Pinpoint the cell where the given text exists, returning its (X, Y) midpoint coordinate. 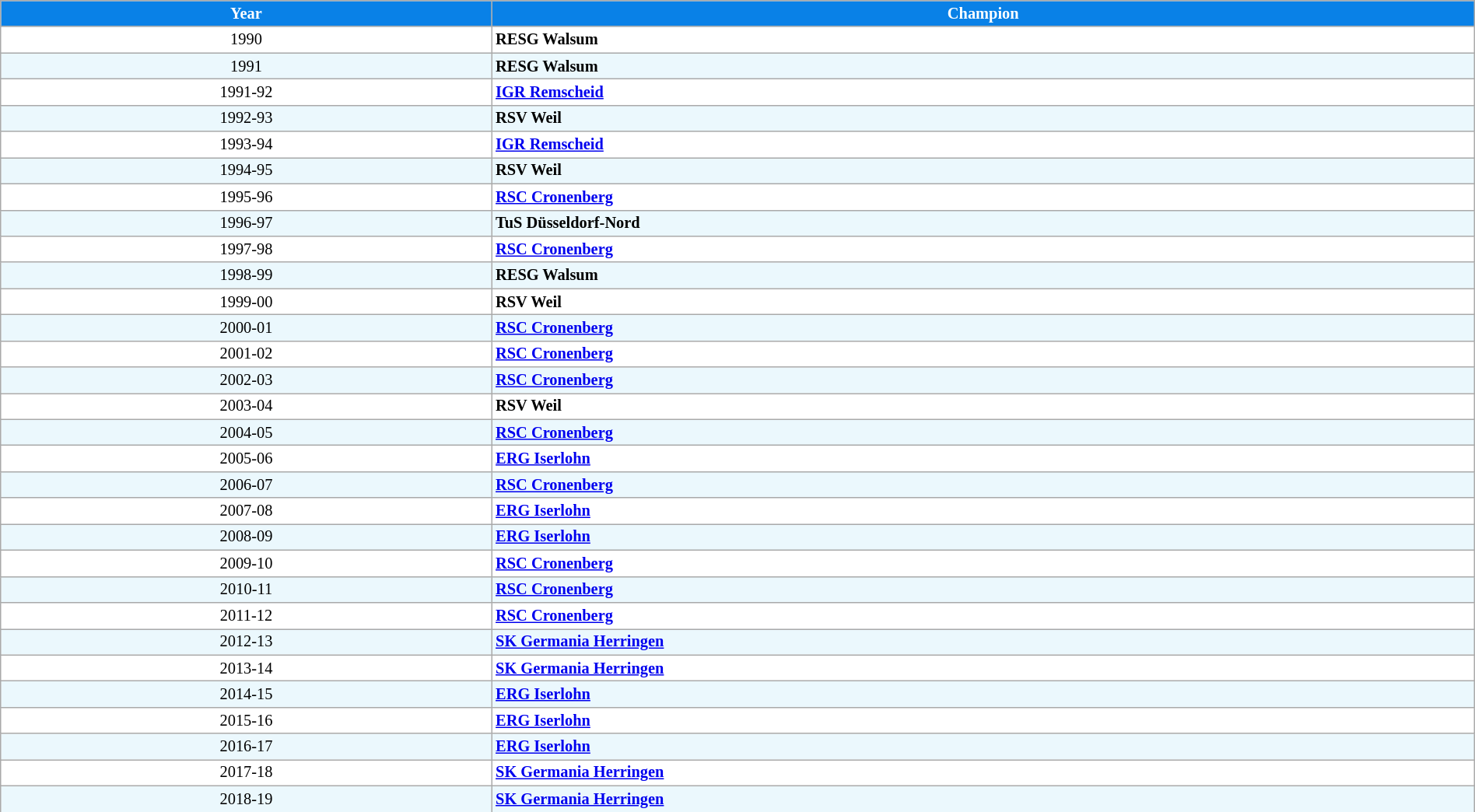
2011-12 (246, 615)
2000-01 (246, 327)
2005-06 (246, 458)
1999-00 (246, 302)
TuS Düsseldorf-Nord (983, 223)
1994-95 (246, 170)
1996-97 (246, 223)
2006-07 (246, 485)
1991-92 (246, 92)
1993-94 (246, 145)
1992-93 (246, 118)
1991 (246, 66)
Champion (983, 13)
2013-14 (246, 668)
2001-02 (246, 354)
2009-10 (246, 563)
2002-03 (246, 380)
2017-18 (246, 772)
2004-05 (246, 432)
1995-96 (246, 197)
1998-99 (246, 275)
Year (246, 13)
2016-17 (246, 747)
2007-08 (246, 511)
2010-11 (246, 590)
1990 (246, 40)
2015-16 (246, 720)
1997-98 (246, 249)
2014-15 (246, 694)
2012-13 (246, 642)
2003-04 (246, 406)
2018-19 (246, 799)
2008-09 (246, 537)
